Output the (x, y) coordinate of the center of the cell containing the given text.  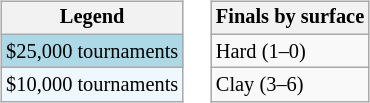
$10,000 tournaments (92, 85)
Hard (1–0) (290, 51)
Legend (92, 18)
Finals by surface (290, 18)
$25,000 tournaments (92, 51)
Clay (3–6) (290, 85)
